Detect which cell encompasses the target text, then output its (x, y) center coordinate. 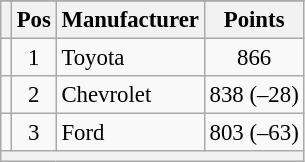
Chevrolet (130, 95)
Pos (34, 20)
Points (254, 20)
3 (34, 133)
Ford (130, 133)
Toyota (130, 58)
1 (34, 58)
803 (–63) (254, 133)
2 (34, 95)
838 (–28) (254, 95)
866 (254, 58)
Manufacturer (130, 20)
